Search for the cell housing the specified text and yield its (x, y) center coordinate. 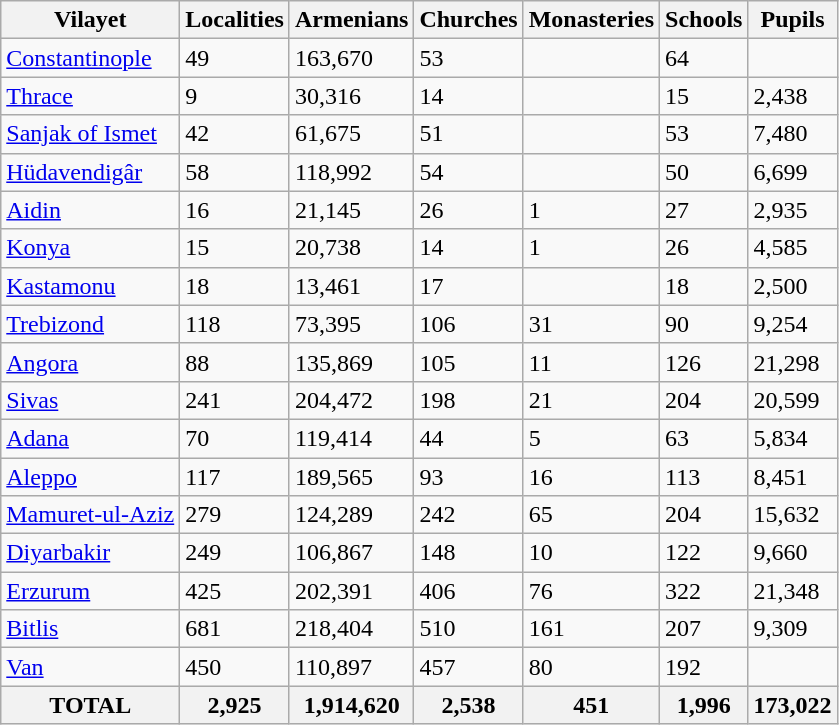
9,309 (792, 629)
Trebizond (90, 324)
204,472 (351, 400)
93 (468, 477)
5,834 (792, 438)
51 (468, 134)
4,585 (792, 248)
9,254 (792, 324)
21,348 (792, 591)
9 (235, 96)
TOTAL (90, 705)
27 (704, 210)
9,660 (792, 553)
681 (235, 629)
30,316 (351, 96)
63 (704, 438)
117 (235, 477)
Constantinople (90, 58)
15,632 (792, 515)
241 (235, 400)
90 (704, 324)
7,480 (792, 134)
20,599 (792, 400)
Mamuret-ul-Aziz (90, 515)
124,289 (351, 515)
105 (468, 362)
11 (591, 362)
Hüdavendigâr (90, 172)
Erzurum (90, 591)
Sivas (90, 400)
Localities (235, 20)
65 (591, 515)
457 (468, 667)
189,565 (351, 477)
64 (704, 58)
148 (468, 553)
21,298 (792, 362)
135,869 (351, 362)
2,538 (468, 705)
Churches (468, 20)
20,738 (351, 248)
Vilayet (90, 20)
Adana (90, 438)
Pupils (792, 20)
118 (235, 324)
Aidin (90, 210)
161 (591, 629)
Aleppo (90, 477)
192 (704, 667)
8,451 (792, 477)
Schools (704, 20)
249 (235, 553)
61,675 (351, 134)
Konya (90, 248)
Armenians (351, 20)
173,022 (792, 705)
1,914,620 (351, 705)
Angora (90, 362)
Bitlis (90, 629)
10 (591, 553)
322 (704, 591)
242 (468, 515)
42 (235, 134)
54 (468, 172)
126 (704, 362)
50 (704, 172)
Kastamonu (90, 286)
279 (235, 515)
510 (468, 629)
198 (468, 400)
21,145 (351, 210)
2,935 (792, 210)
118,992 (351, 172)
110,897 (351, 667)
5 (591, 438)
207 (704, 629)
425 (235, 591)
6,699 (792, 172)
13,461 (351, 286)
Van (90, 667)
106,867 (351, 553)
Thrace (90, 96)
218,404 (351, 629)
80 (591, 667)
76 (591, 591)
122 (704, 553)
2,925 (235, 705)
31 (591, 324)
2,500 (792, 286)
73,395 (351, 324)
21 (591, 400)
44 (468, 438)
Diyarbakir (90, 553)
113 (704, 477)
202,391 (351, 591)
450 (235, 667)
2,438 (792, 96)
88 (235, 362)
17 (468, 286)
Monasteries (591, 20)
119,414 (351, 438)
Sanjak of Ismet (90, 134)
106 (468, 324)
163,670 (351, 58)
406 (468, 591)
70 (235, 438)
49 (235, 58)
58 (235, 172)
451 (591, 705)
1,996 (704, 705)
